Detect which cell encompasses the target text, then output its (x, y) center coordinate. 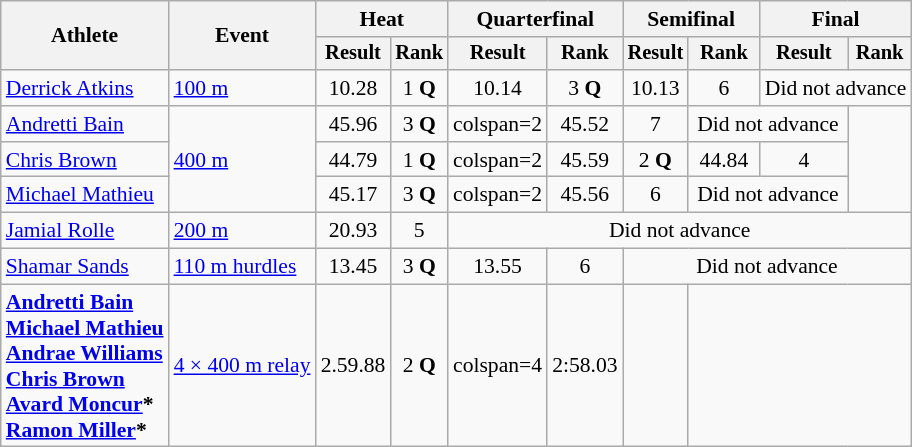
44.84 (724, 160)
4 (804, 160)
Derrick Atkins (85, 88)
45.96 (354, 124)
100 m (242, 88)
2.59.88 (354, 366)
10.14 (498, 88)
45.56 (584, 195)
Semifinal (692, 19)
4 × 400 m relay (242, 366)
Final (836, 19)
Quarterfinal (536, 19)
45.52 (584, 124)
Andretti BainMichael MathieuAndrae WilliamsChris BrownAvard Moncur*Ramon Miller* (85, 366)
200 m (242, 231)
2:58.03 (584, 366)
Event (242, 36)
Michael Mathieu (85, 195)
Heat (382, 19)
5 (419, 231)
44.79 (354, 160)
13.55 (498, 267)
10.13 (656, 88)
10.28 (354, 88)
Andretti Bain (85, 124)
Shamar Sands (85, 267)
45.59 (584, 160)
45.17 (354, 195)
400 m (242, 160)
13.45 (354, 267)
colspan=4 (498, 366)
Chris Brown (85, 160)
Athlete (85, 36)
7 (656, 124)
Jamial Rolle (85, 231)
110 m hurdles (242, 267)
20.93 (354, 231)
